Search for the cell housing the specified text and yield its (x, y) center coordinate. 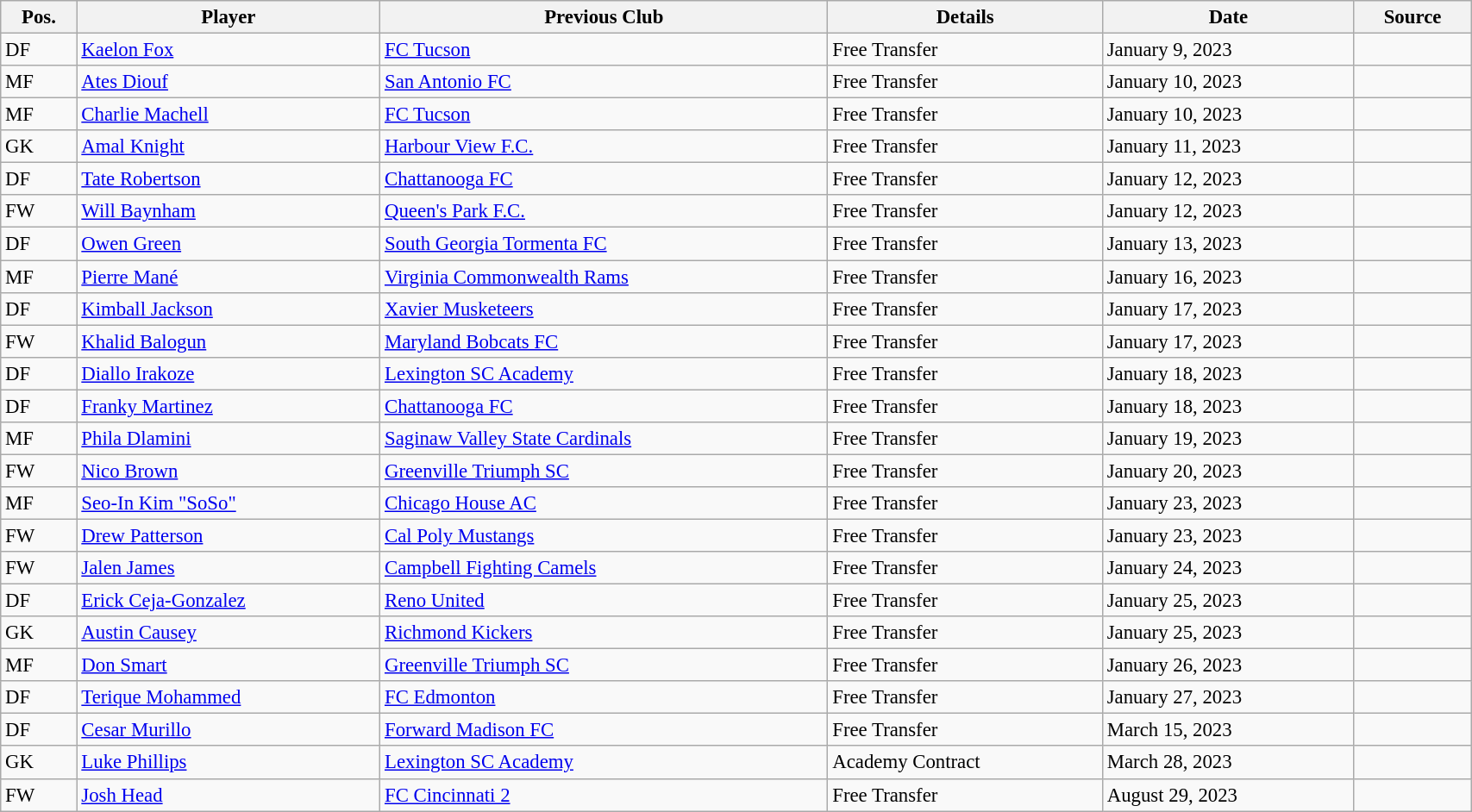
Reno United (604, 601)
Nico Brown (229, 471)
Austin Causey (229, 633)
FC Cincinnati 2 (604, 795)
Luke Phillips (229, 763)
Owen Green (229, 244)
Josh Head (229, 795)
Richmond Kickers (604, 633)
Player (229, 17)
Academy Contract (965, 763)
Kimball Jackson (229, 309)
Campbell Fighting Camels (604, 568)
Cal Poly Mustangs (604, 535)
Erick Ceja-Gonzalez (229, 601)
Previous Club (604, 17)
Harbour View F.C. (604, 147)
South Georgia Tormenta FC (604, 244)
Maryland Bobcats FC (604, 341)
January 9, 2023 (1228, 50)
Xavier Musketeers (604, 309)
Amal Knight (229, 147)
Tate Robertson (229, 179)
San Antonio FC (604, 82)
January 19, 2023 (1228, 439)
Khalid Balogun (229, 341)
Will Baynham (229, 211)
Pos. (39, 17)
March 28, 2023 (1228, 763)
Pierre Mané (229, 277)
Details (965, 17)
January 24, 2023 (1228, 568)
January 27, 2023 (1228, 697)
January 13, 2023 (1228, 244)
Chicago House AC (604, 503)
Don Smart (229, 665)
Seo-In Kim "SoSo" (229, 503)
Date (1228, 17)
March 15, 2023 (1228, 730)
Ates Diouf (229, 82)
Queen's Park F.C. (604, 211)
January 11, 2023 (1228, 147)
Saginaw Valley State Cardinals (604, 439)
Phila Dlamini (229, 439)
August 29, 2023 (1228, 795)
Kaelon Fox (229, 50)
Diallo Irakoze (229, 373)
January 26, 2023 (1228, 665)
January 16, 2023 (1228, 277)
FC Edmonton (604, 697)
January 20, 2023 (1228, 471)
Terique Mohammed (229, 697)
Cesar Murillo (229, 730)
Virginia Commonwealth Rams (604, 277)
Source (1412, 17)
Forward Madison FC (604, 730)
Drew Patterson (229, 535)
Franky Martinez (229, 406)
Charlie Machell (229, 115)
Jalen James (229, 568)
